Output the [x, y] coordinate of the center of the cell containing the given text.  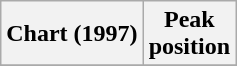
Chart (1997) [72, 34]
Peakposition [189, 34]
